Identify which cell holds the provided text, then report its [X, Y] central coordinate. 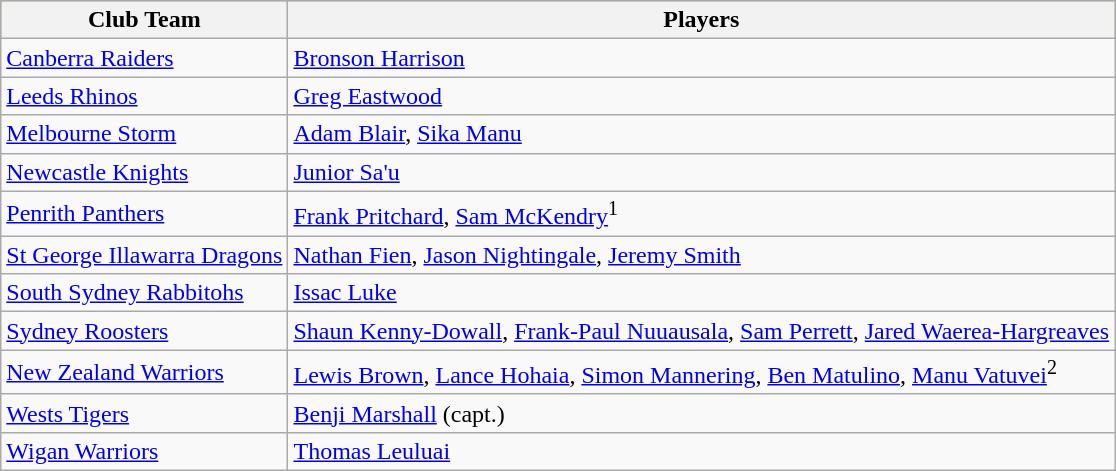
Bronson Harrison [702, 58]
Thomas Leuluai [702, 451]
Leeds Rhinos [144, 96]
St George Illawarra Dragons [144, 255]
South Sydney Rabbitohs [144, 293]
Shaun Kenny-Dowall, Frank-Paul Nuuausala, Sam Perrett, Jared Waerea-Hargreaves [702, 331]
Adam Blair, Sika Manu [702, 134]
Sydney Roosters [144, 331]
Benji Marshall (capt.) [702, 413]
Penrith Panthers [144, 214]
Greg Eastwood [702, 96]
Wigan Warriors [144, 451]
Players [702, 20]
Wests Tigers [144, 413]
Newcastle Knights [144, 172]
New Zealand Warriors [144, 372]
Junior Sa'u [702, 172]
Nathan Fien, Jason Nightingale, Jeremy Smith [702, 255]
Lewis Brown, Lance Hohaia, Simon Mannering, Ben Matulino, Manu Vatuvei2 [702, 372]
Melbourne Storm [144, 134]
Issac Luke [702, 293]
Canberra Raiders [144, 58]
Frank Pritchard, Sam McKendry1 [702, 214]
Club Team [144, 20]
